Search for the cell housing the specified text and yield its (X, Y) center coordinate. 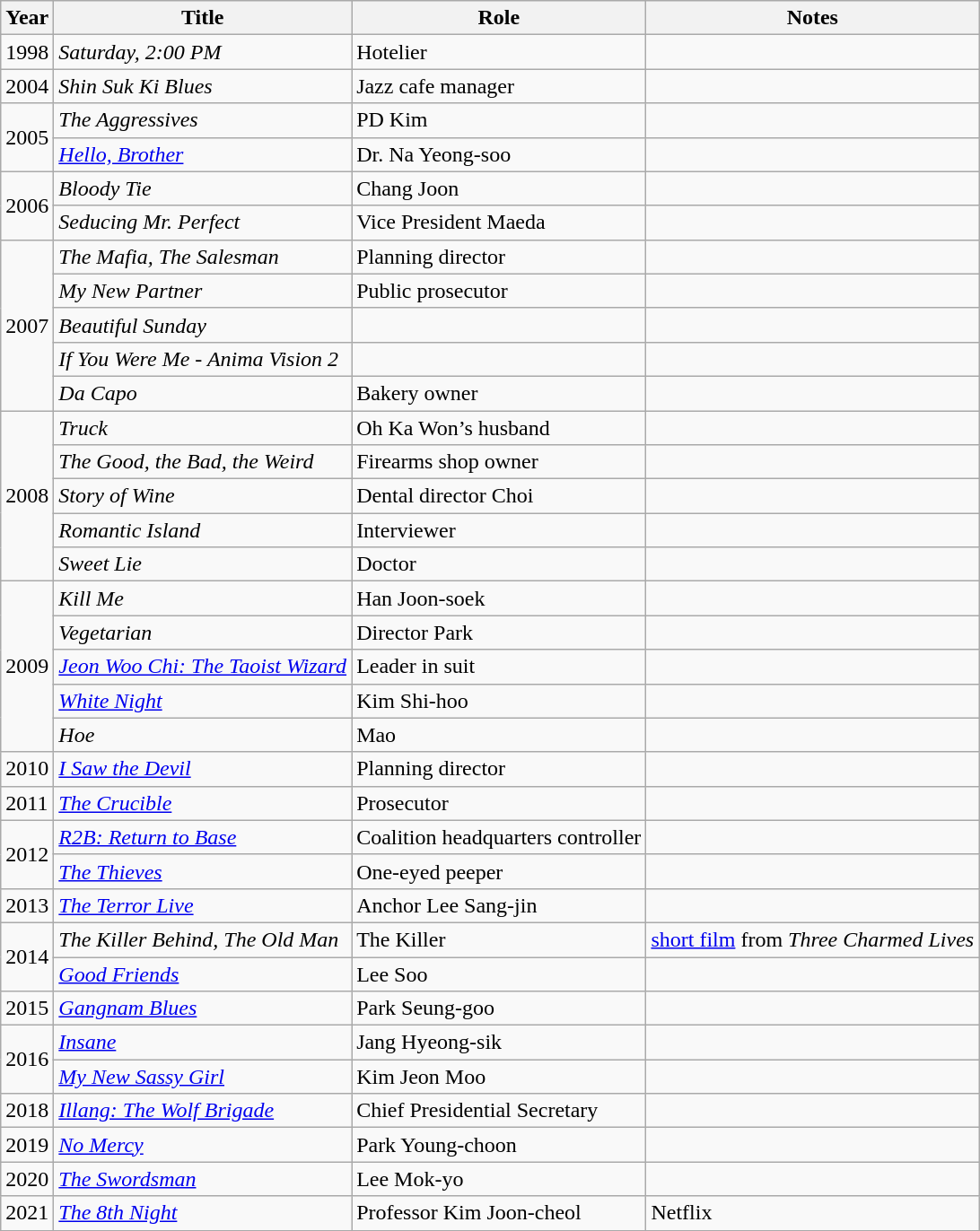
2020 (27, 1179)
Jeon Woo Chi: The Taoist Wizard (203, 667)
The Killer Behind, The Old Man (203, 939)
My New Sassy Girl (203, 1077)
2019 (27, 1145)
I Saw the Devil (203, 769)
My New Partner (203, 291)
Firearms shop owner (499, 462)
PD Kim (499, 120)
Professor Kim Joon-cheol (499, 1213)
2004 (27, 86)
2021 (27, 1213)
Prosecutor (499, 803)
Bloody Tie (203, 188)
Kim Jeon Moo (499, 1077)
Story of Wine (203, 496)
Public prosecutor (499, 291)
Gangnam Blues (203, 1008)
The Crucible (203, 803)
2011 (27, 803)
2018 (27, 1111)
Seducing Mr. Perfect (203, 223)
Jazz cafe manager (499, 86)
Doctor (499, 564)
Vegetarian (203, 633)
Sweet Lie (203, 564)
2005 (27, 137)
Bakery owner (499, 393)
2015 (27, 1008)
Illang: The Wolf Brigade (203, 1111)
No Mercy (203, 1145)
Hello, Brother (203, 154)
Da Capo (203, 393)
Mao (499, 735)
Shin Suk Ki Blues (203, 86)
2012 (27, 854)
Kill Me (203, 598)
Lee Soo (499, 973)
Interviewer (499, 530)
1998 (27, 52)
Dental director Choi (499, 496)
R2B: Return to Base (203, 837)
Leader in suit (499, 667)
Notes (813, 18)
Hoe (203, 735)
Netflix (813, 1213)
Coalition headquarters controller (499, 837)
Lee Mok-yo (499, 1179)
Good Friends (203, 973)
Han Joon-soek (499, 598)
The Mafia, The Salesman (203, 257)
The Good, the Bad, the Weird (203, 462)
Anchor Lee Sang-jin (499, 905)
Director Park (499, 633)
2016 (27, 1060)
2014 (27, 956)
Role (499, 18)
The Swordsman (203, 1179)
2008 (27, 496)
The Killer (499, 939)
Oh Ka Won’s husband (499, 428)
Saturday, 2:00 PM (203, 52)
Insane (203, 1043)
The Terror Live (203, 905)
Park Seung-goo (499, 1008)
Dr. Na Yeong-soo (499, 154)
2006 (27, 205)
Romantic Island (203, 530)
White Night (203, 701)
Park Young-choon (499, 1145)
Beautiful Sunday (203, 325)
One-eyed peeper (499, 871)
Chief Presidential Secretary (499, 1111)
2010 (27, 769)
Title (203, 18)
2007 (27, 325)
Truck (203, 428)
Jang Hyeong-sik (499, 1043)
Vice President Maeda (499, 223)
2013 (27, 905)
Chang Joon (499, 188)
Year (27, 18)
The Thieves (203, 871)
2009 (27, 667)
The Aggressives (203, 120)
The 8th Night (203, 1213)
If You Were Me - Anima Vision 2 (203, 359)
short film from Three Charmed Lives (813, 939)
Hotelier (499, 52)
Kim Shi-hoo (499, 701)
